Output the [X, Y] coordinate of the center of the cell containing the given text.  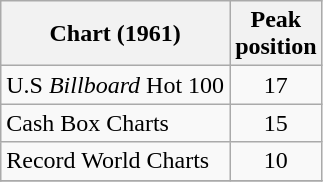
15 [276, 123]
U.S Billboard Hot 100 [116, 85]
17 [276, 85]
Chart (1961) [116, 34]
Cash Box Charts [116, 123]
Record World Charts [116, 161]
10 [276, 161]
Peakposition [276, 34]
